Scan for the cell matching the given text and deliver its [x, y] coordinate at center. 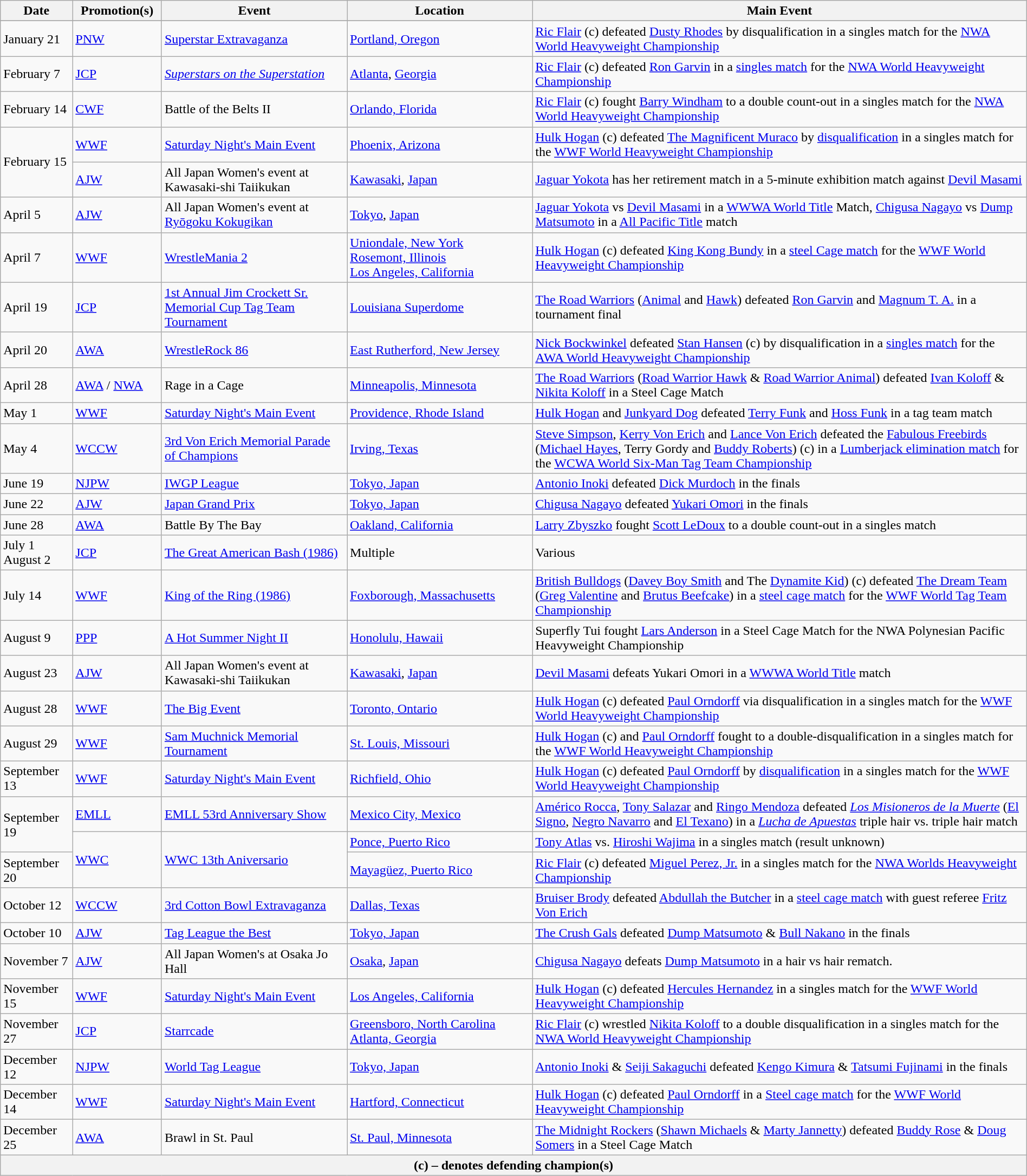
February 15 [37, 162]
Ric Flair (c) fought Barry Windham to a double count-out in a singles match for the NWA World Heavyweight Championship [780, 109]
The Big Event [254, 709]
(c) – denotes defending champion(s) [513, 1165]
October 10 [37, 933]
Sam Muchnick Memorial Tournament [254, 743]
Japan Grand Prix [254, 504]
Promotion(s) [117, 11]
The Road Warriors (Road Warrior Hawk & Road Warrior Animal) defeated Ivan Koloff & Nikita Koloff in a Steel Cage Match [780, 385]
Nick Bockwinkel defeated Stan Hansen (c) by disqualification in a singles match for the AWA World Heavyweight Championship [780, 350]
September 13 [37, 779]
December 25 [37, 1138]
Hulk Hogan (c) defeated The Magnificent Muraco by disqualification in a singles match for the WWF World Heavyweight Championship [780, 144]
April 7 [37, 257]
Battle By The Bay [254, 525]
Jaguar Yokota has her retirement match in a 5-minute exhibition match against Devil Masami [780, 180]
Los Angeles, California [440, 997]
A Hot Summer Night II [254, 638]
June 28 [37, 525]
CWF [117, 109]
Larry Zbyszko fought Scott LeDoux to a double count-out in a singles match [780, 525]
Date [37, 11]
Hulk Hogan (c) defeated Hercules Hernandez in a singles match for the WWF World Heavyweight Championship [780, 997]
January 21 [37, 39]
Uniondale, New YorkRosemont, IllinoisLos Angeles, California [440, 257]
IWGP League [254, 484]
WrestleMania 2 [254, 257]
Dallas, Texas [440, 905]
Devil Masami defeats Yukari Omori in a WWWA World Title match [780, 673]
Brawl in St. Paul [254, 1138]
Jaguar Yokota vs Devil Masami in a WWWA World Title Match, Chigusa Nagayo vs Dump Matsumoto in a All Pacific Title match [780, 215]
Hulk Hogan (c) defeated Paul Orndorff in a Steel cage match for the WWF World Heavyweight Championship [780, 1102]
Ric Flair (c) defeated Dusty Rhodes by disqualification in a singles match for the NWA World Heavyweight Championship [780, 39]
August 28 [37, 709]
Antonio Inoki defeated Dick Murdoch in the finals [780, 484]
December 14 [37, 1102]
September 19 [37, 824]
August 9 [37, 638]
Osaka, Japan [440, 961]
December 12 [37, 1067]
Hulk Hogan (c) defeated King Kong Bundy in a steel Cage match for the WWF World Heavyweight Championship [780, 257]
World Tag League [254, 1067]
Irving, Texas [440, 449]
Foxborough, Massachusetts [440, 595]
Toronto, Ontario [440, 709]
WWC 13th Aniversario [254, 859]
Superstar Extravaganza [254, 39]
PPP [117, 638]
The Road Warriors (Animal and Hawk) defeated Ron Garvin and Magnum T. A. in a tournament final [780, 307]
1st Annual Jim Crockett Sr. Memorial Cup Tag Team Tournament [254, 307]
Superstars on the Superstation [254, 74]
Minneapolis, Minnesota [440, 385]
Ric Flair (c) defeated Miguel Perez, Jr. in a singles match for the NWA Worlds Heavyweight Championship [780, 870]
Tony Atlas vs. Hiroshi Wajima in a singles match (result unknown) [780, 842]
WWC [117, 859]
April 5 [37, 215]
Hulk Hogan (c) defeated Paul Orndorff via disqualification in a singles match for the WWF World Heavyweight Championship [780, 709]
July 14 [37, 595]
All Japan Women's event at Ryōgoku Kokugikan [254, 215]
Tag League the Best [254, 933]
May 4 [37, 449]
Louisiana Superdome [440, 307]
Providence, Rhode Island [440, 413]
PNW [117, 39]
Atlanta, Georgia [440, 74]
Chigusa Nagayo defeats Dump Matsumoto in a hair vs hair rematch. [780, 961]
November 7 [37, 961]
July 1 August 2 [37, 553]
Various [780, 553]
St. Paul, Minnesota [440, 1138]
November 15 [37, 997]
Orlando, Florida [440, 109]
Location [440, 11]
Antonio Inoki & Seiji Sakaguchi defeated Kengo Kimura & Tatsumi Fujinami in the finals [780, 1067]
Richfield, Ohio [440, 779]
WrestleRock 86 [254, 350]
The Great American Bash (1986) [254, 553]
Hartford, Connecticut [440, 1102]
Superfly Tui fought Lars Anderson in a Steel Cage Match for the NWA Polynesian Pacific Heavyweight Championship [780, 638]
Hulk Hogan and Junkyard Dog defeated Terry Funk and Hoss Funk in a tag team match [780, 413]
May 1 [37, 413]
Mexico City, Mexico [440, 814]
St. Louis, Missouri [440, 743]
Event [254, 11]
April 28 [37, 385]
June 22 [37, 504]
Rage in a Cage [254, 385]
April 20 [37, 350]
Ric Flair (c) defeated Ron Garvin in a singles match for the NWA World Heavyweight Championship [780, 74]
Chigusa Nagayo defeated Yukari Omori in the finals [780, 504]
June 19 [37, 484]
February 7 [37, 74]
Ric Flair (c) wrestled Nikita Koloff to a double disqualification in a singles match for the NWA World Heavyweight Championship [780, 1031]
King of the Ring (1986) [254, 595]
3rd Cotton Bowl Extravaganza [254, 905]
February 14 [37, 109]
Ponce, Puerto Rico [440, 842]
EMLL [117, 814]
Main Event [780, 11]
October 12 [37, 905]
Honolulu, Hawaii [440, 638]
Starrcade [254, 1031]
All Japan Women's at Osaka Jo Hall [254, 961]
Bruiser Brody defeated Abdullah the Butcher in a steel cage match with guest referee Fritz Von Erich [780, 905]
The Midnight Rockers (Shawn Michaels & Marty Jannetty) defeated Buddy Rose & Doug Somers in a Steel Cage Match [780, 1138]
Oakland, California [440, 525]
Hulk Hogan (c) and Paul Orndorff fought to a double-disqualification in a singles match for the WWF World Heavyweight Championship [780, 743]
August 23 [37, 673]
3rd Von Erich Memorial Parade of Champions [254, 449]
Mayagüez, Puerto Rico [440, 870]
November 27 [37, 1031]
Phoenix, Arizona [440, 144]
Hulk Hogan (c) defeated Paul Orndorff by disqualification in a singles match for the WWF World Heavyweight Championship [780, 779]
Multiple [440, 553]
Portland, Oregon [440, 39]
Greensboro, North CarolinaAtlanta, Georgia [440, 1031]
EMLL 53rd Anniversary Show [254, 814]
The Crush Gals defeated Dump Matsumoto & Bull Nakano in the finals [780, 933]
August 29 [37, 743]
Battle of the Belts II [254, 109]
AWA / NWA [117, 385]
April 19 [37, 307]
East Rutherford, New Jersey [440, 350]
September 20 [37, 870]
